Detect which cell encompasses the target text, then output its [X, Y] center coordinate. 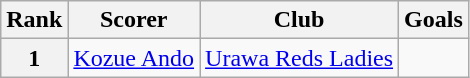
Scorer [134, 20]
Kozue Ando [134, 58]
Rank [34, 20]
Goals [434, 20]
1 [34, 58]
Urawa Reds Ladies [300, 58]
Club [300, 20]
